Capture the cell that displays the provided text and extract its [x, y] central coordinate. 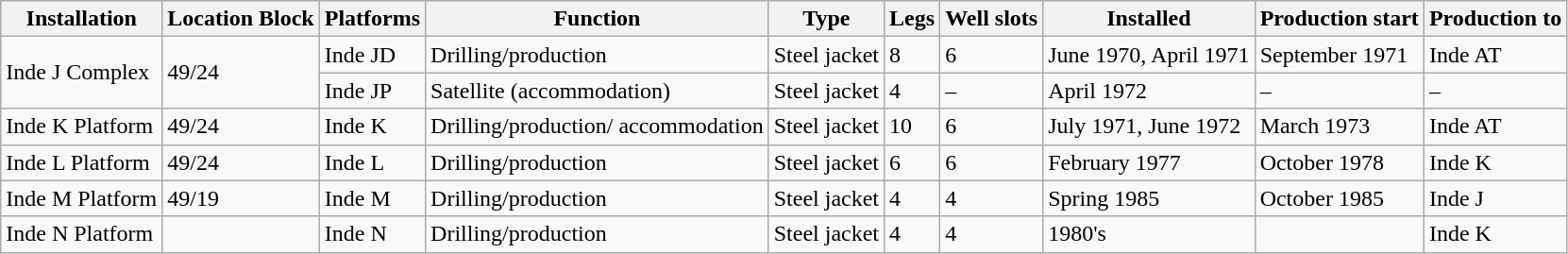
Inde J Complex [81, 73]
Inde N Platform [81, 234]
October 1985 [1339, 198]
Satellite (accommodation) [598, 91]
Drilling/production/ accommodation [598, 127]
Inde M [372, 198]
Inde K Platform [81, 127]
Inde L [372, 162]
Production to [1495, 19]
Inde M Platform [81, 198]
Function [598, 19]
8 [912, 55]
Spring 1985 [1149, 198]
Production start [1339, 19]
Location Block [241, 19]
March 1973 [1339, 127]
October 1978 [1339, 162]
1980's [1149, 234]
Platforms [372, 19]
Inde J [1495, 198]
Legs [912, 19]
Installation [81, 19]
Installed [1149, 19]
September 1971 [1339, 55]
Type [826, 19]
February 1977 [1149, 162]
Inde N [372, 234]
July 1971, June 1972 [1149, 127]
April 1972 [1149, 91]
June 1970, April 1971 [1149, 55]
10 [912, 127]
49/19 [241, 198]
Inde JD [372, 55]
Inde L Platform [81, 162]
Inde JP [372, 91]
Well slots [991, 19]
